Capture the cell that displays the provided text and extract its [x, y] central coordinate. 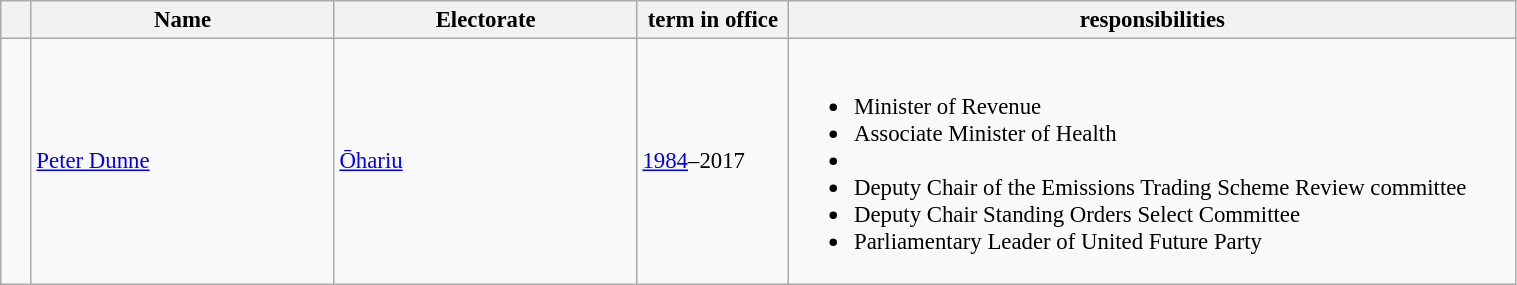
Electorate [486, 20]
1984–2017 [713, 162]
Peter Dunne [182, 162]
Ōhariu [486, 162]
term in office [713, 20]
Name [182, 20]
responsibilities [1152, 20]
